Determine the [x, y] coordinate at the center of the cell enclosing the given text.  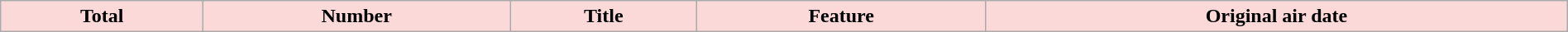
Title [604, 16]
Feature [842, 16]
Original air date [1277, 16]
Total [103, 16]
Number [357, 16]
